Locate the cell with the specified text and output its [X, Y] center coordinate. 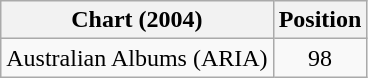
98 [320, 58]
Australian Albums (ARIA) [137, 58]
Position [320, 20]
Chart (2004) [137, 20]
